Capture the cell that displays the provided text and extract its (X, Y) central coordinate. 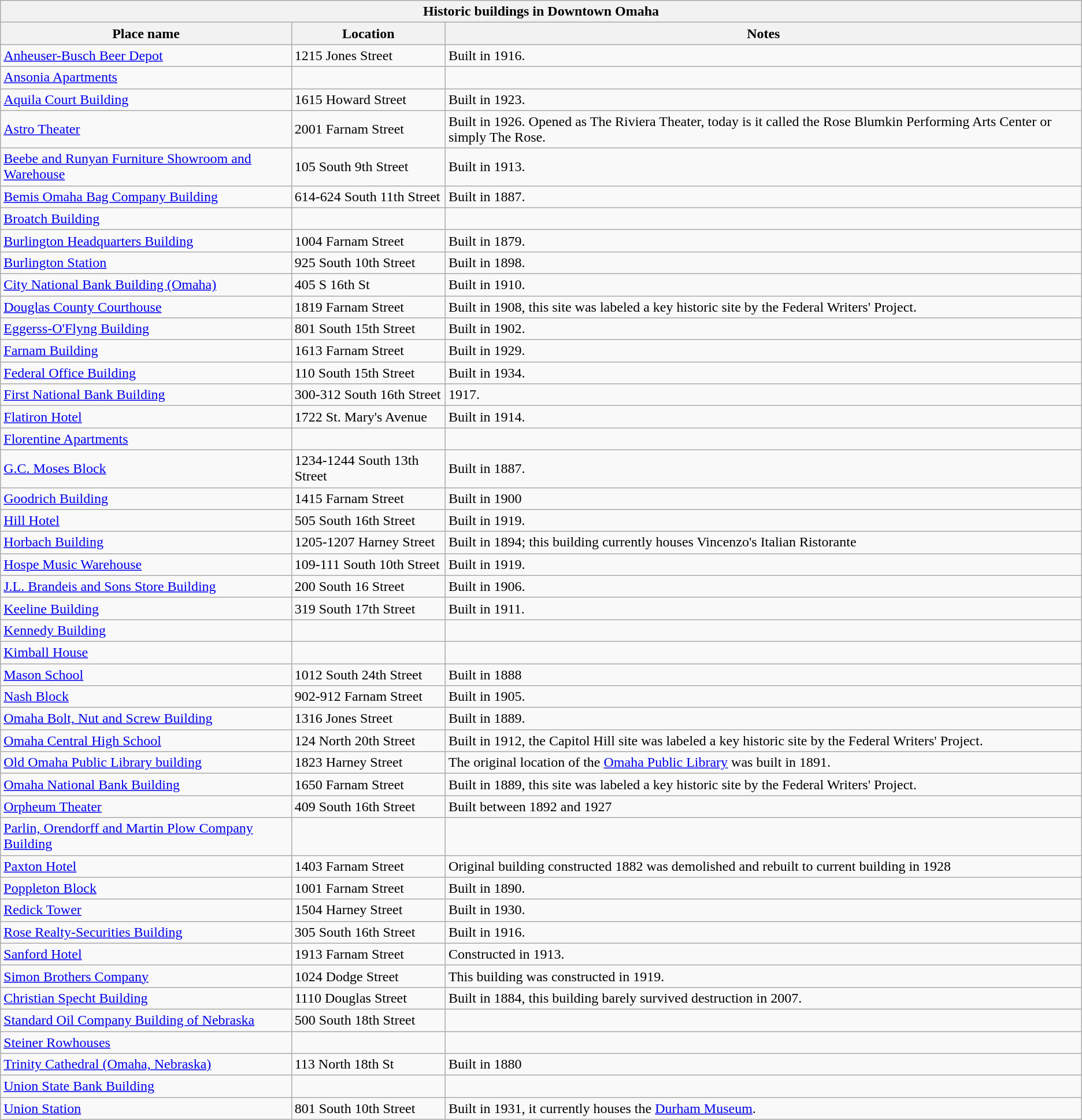
Horbach Building (146, 542)
Built in 1926. Opened as The Riviera Theater, today is it called the Rose Blumkin Performing Arts Center or simply The Rose. (763, 130)
Burlington Station (146, 263)
Douglas County Courthouse (146, 307)
Built in 1913. (763, 167)
Built in 1914. (763, 417)
902-912 Farnam Street (368, 697)
Built between 1892 and 1927 (763, 807)
1234-1244 South 13th Street (368, 468)
305 South 16th Street (368, 932)
Steiner Rowhouses (146, 1043)
Poppleton Block (146, 888)
113 North 18th St (368, 1064)
Union State Bank Building (146, 1086)
1504 Harney Street (368, 910)
1403 Farnam Street (368, 866)
Sanford Hotel (146, 954)
1917. (763, 395)
Trinity Cathedral (Omaha, Nebraska) (146, 1064)
Orpheum Theater (146, 807)
1001 Farnam Street (368, 888)
Parlin, Orendorff and Martin Plow Company Building (146, 836)
505 South 16th Street (368, 520)
City National Bank Building (Omaha) (146, 284)
Kennedy Building (146, 630)
Redick Tower (146, 910)
Union Station (146, 1108)
614-624 South 11th Street (368, 197)
405 S 16th St (368, 284)
Built in 1930. (763, 910)
Bemis Omaha Bag Company Building (146, 197)
Keeline Building (146, 608)
Built in 1898. (763, 263)
Broatch Building (146, 219)
Built in 1894; this building currently houses Vincenzo's Italian Ristorante (763, 542)
Built in 1888 (763, 675)
Constructed in 1913. (763, 954)
Simon Brothers Company (146, 976)
Built in 1889, this site was labeled a key historic site by the Federal Writers' Project. (763, 785)
Built in 1905. (763, 697)
925 South 10th Street (368, 263)
1913 Farnam Street (368, 954)
Original building constructed 1882 was demolished and rebuilt to current building in 1928 (763, 866)
Hospe Music Warehouse (146, 564)
Omaha National Bank Building (146, 785)
1024 Dodge Street (368, 976)
124 North 20th Street (368, 741)
Omaha Central High School (146, 741)
1650 Farnam Street (368, 785)
Rose Realty-Securities Building (146, 932)
First National Bank Building (146, 395)
1823 Harney Street (368, 763)
801 South 15th Street (368, 329)
Burlington Headquarters Building (146, 241)
Built in 1900 (763, 498)
500 South 18th Street (368, 1020)
Built in 1902. (763, 329)
Built in 1884, this building barely survived destruction in 2007. (763, 998)
Built in 1912, the Capitol Hill site was labeled a key historic site by the Federal Writers' Project. (763, 741)
Kimball House (146, 652)
J.L. Brandeis and Sons Store Building (146, 586)
1819 Farnam Street (368, 307)
Built in 1931, it currently houses the Durham Museum. (763, 1108)
Built in 1889. (763, 719)
The original location of the Omaha Public Library was built in 1891. (763, 763)
1110 Douglas Street (368, 998)
Anheuser-Busch Beer Depot (146, 56)
409 South 16th Street (368, 807)
Federal Office Building (146, 373)
1012 South 24th Street (368, 675)
Built in 1929. (763, 351)
1215 Jones Street (368, 56)
1415 Farnam Street (368, 498)
2001 Farnam Street (368, 130)
Notes (763, 34)
Florentine Apartments (146, 439)
319 South 17th Street (368, 608)
Flatiron Hotel (146, 417)
Built in 1910. (763, 284)
300-312 South 16th Street (368, 395)
Mason School (146, 675)
Eggerss-O'Flyng Building (146, 329)
Paxton Hotel (146, 866)
1205-1207 Harney Street (368, 542)
Ansonia Apartments (146, 77)
Goodrich Building (146, 498)
Aquila Court Building (146, 99)
Nash Block (146, 697)
801 South 10th Street (368, 1108)
Old Omaha Public Library building (146, 763)
Built in 1880 (763, 1064)
G.C. Moses Block (146, 468)
110 South 15th Street (368, 373)
105 South 9th Street (368, 167)
Built in 1934. (763, 373)
Built in 1908, this site was labeled a key historic site by the Federal Writers' Project. (763, 307)
Built in 1906. (763, 586)
Historic buildings in Downtown Omaha (541, 12)
1615 Howard Street (368, 99)
Hill Hotel (146, 520)
1722 St. Mary's Avenue (368, 417)
200 South 16 Street (368, 586)
Place name (146, 34)
Astro Theater (146, 130)
1004 Farnam Street (368, 241)
Standard Oil Company Building of Nebraska (146, 1020)
Farnam Building (146, 351)
Built in 1890. (763, 888)
Beebe and Runyan Furniture Showroom and Warehouse (146, 167)
1316 Jones Street (368, 719)
Built in 1911. (763, 608)
Christian Specht Building (146, 998)
Built in 1923. (763, 99)
109-111 South 10th Street (368, 564)
Built in 1879. (763, 241)
Omaha Bolt, Nut and Screw Building (146, 719)
This building was constructed in 1919. (763, 976)
1613 Farnam Street (368, 351)
Location (368, 34)
